For the text-containing cell, return its midpoint in (X, Y) coordinate format. 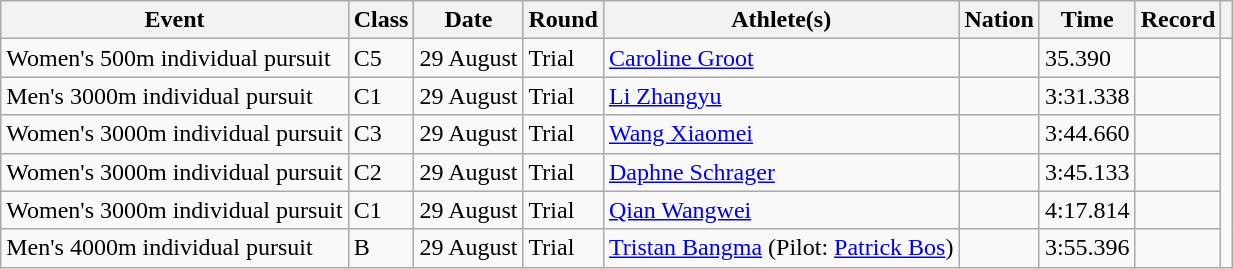
Caroline Groot (781, 58)
Date (468, 20)
C3 (381, 134)
Men's 4000m individual pursuit (174, 248)
Wang Xiaomei (781, 134)
3:45.133 (1087, 172)
Nation (999, 20)
4:17.814 (1087, 210)
Li Zhangyu (781, 96)
Class (381, 20)
Men's 3000m individual pursuit (174, 96)
Time (1087, 20)
Event (174, 20)
Record (1178, 20)
3:55.396 (1087, 248)
Women's 500m individual pursuit (174, 58)
Round (563, 20)
B (381, 248)
Daphne Schrager (781, 172)
C5 (381, 58)
C2 (381, 172)
35.390 (1087, 58)
Qian Wangwei (781, 210)
3:31.338 (1087, 96)
Tristan Bangma (Pilot: Patrick Bos) (781, 248)
3:44.660 (1087, 134)
Athlete(s) (781, 20)
